Extract the [x, y] coordinate from the center of the cell holding the provided text.  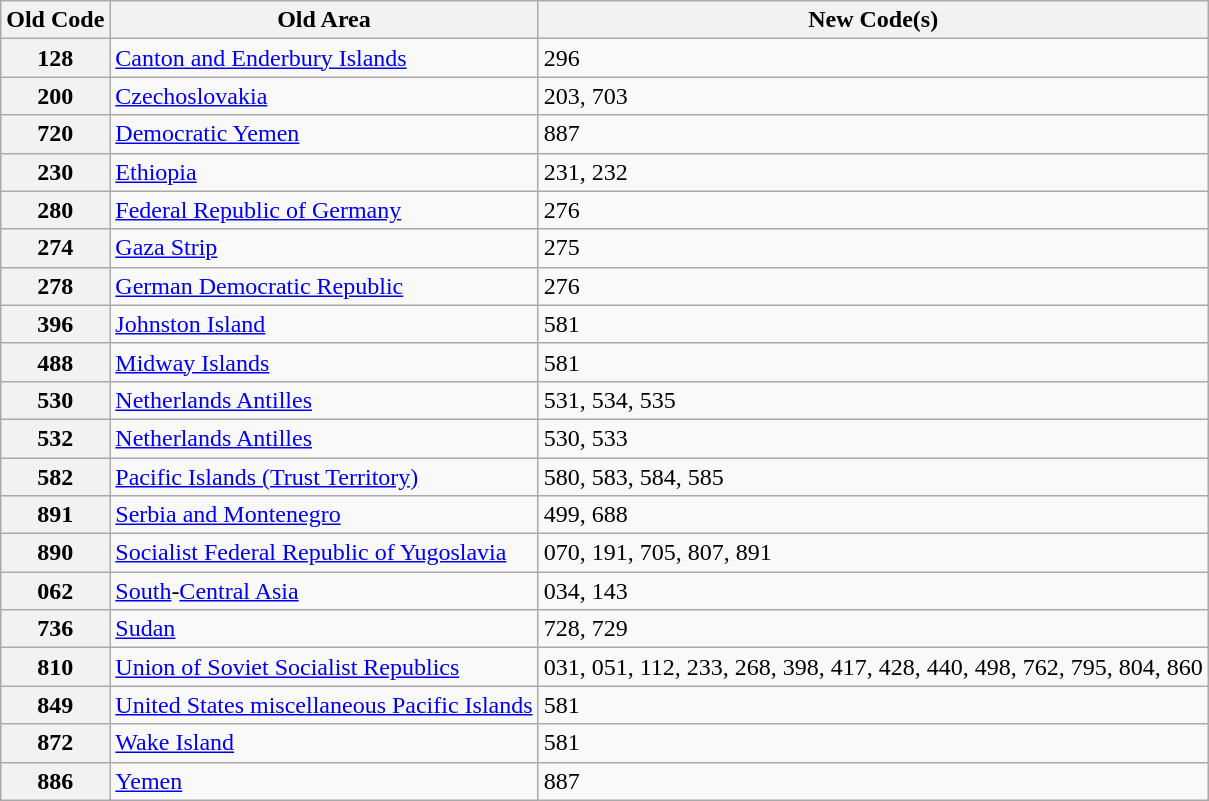
728, 729 [873, 629]
Pacific Islands (Trust Territory) [324, 477]
Socialist Federal Republic of Yugoslavia [324, 553]
Federal Republic of Germany [324, 210]
200 [56, 96]
872 [56, 743]
New Code(s) [873, 20]
890 [56, 553]
280 [56, 210]
Midway Islands [324, 362]
531, 534, 535 [873, 400]
580, 583, 584, 585 [873, 477]
Gaza Strip [324, 248]
Democratic Yemen [324, 134]
German Democratic Republic [324, 286]
Ethiopia [324, 172]
Johnston Island [324, 324]
230 [56, 172]
United States miscellaneous Pacific Islands [324, 705]
Yemen [324, 781]
278 [56, 286]
Czechoslovakia [324, 96]
849 [56, 705]
582 [56, 477]
891 [56, 515]
Wake Island [324, 743]
128 [56, 58]
274 [56, 248]
Old Code [56, 20]
532 [56, 438]
203, 703 [873, 96]
231, 232 [873, 172]
886 [56, 781]
530 [56, 400]
736 [56, 629]
275 [873, 248]
062 [56, 591]
034, 143 [873, 591]
396 [56, 324]
Old Area [324, 20]
031, 051, 112, 233, 268, 398, 417, 428, 440, 498, 762, 795, 804, 860 [873, 667]
Canton and Enderbury Islands [324, 58]
488 [56, 362]
499, 688 [873, 515]
810 [56, 667]
720 [56, 134]
South-Central Asia [324, 591]
Sudan [324, 629]
070, 191, 705, 807, 891 [873, 553]
Union of Soviet Socialist Republics [324, 667]
Serbia and Montenegro [324, 515]
530, 533 [873, 438]
296 [873, 58]
